Determine the [x, y] coordinate at the center of the cell enclosing the given text.  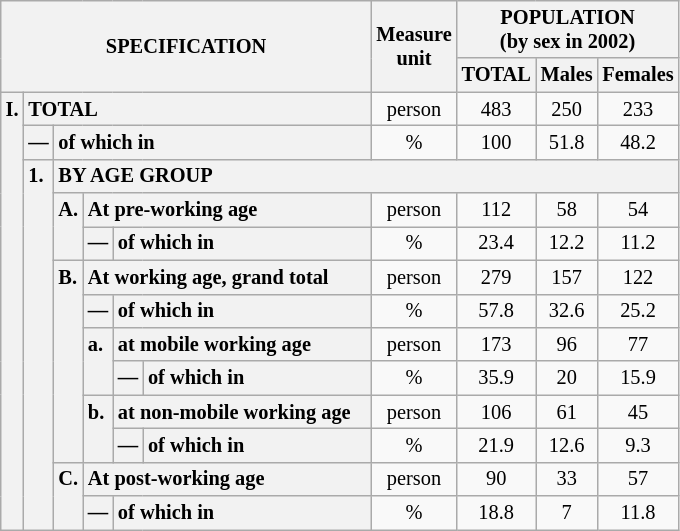
At working age, grand total [227, 277]
106 [496, 412]
48.2 [638, 142]
57 [638, 479]
57.8 [496, 311]
B. [68, 361]
At post-working age [227, 479]
Measure unit [414, 46]
32.6 [567, 311]
Females [638, 75]
23.4 [496, 243]
12.6 [567, 445]
100 [496, 142]
51.8 [567, 142]
BY AGE GROUP [366, 176]
21.9 [496, 445]
Males [567, 75]
54 [638, 210]
35.9 [496, 378]
45 [638, 412]
173 [496, 344]
A. [68, 226]
at non-mobile working age [242, 412]
250 [567, 109]
96 [567, 344]
58 [567, 210]
20 [567, 378]
9.3 [638, 445]
At pre-working age [227, 210]
12.2 [567, 243]
I. [12, 311]
112 [496, 210]
279 [496, 277]
233 [638, 109]
18.8 [496, 513]
61 [567, 412]
157 [567, 277]
C. [68, 496]
1. [38, 344]
a. [98, 360]
25.2 [638, 311]
90 [496, 479]
SPECIFICATION [186, 46]
77 [638, 344]
11.2 [638, 243]
at mobile working age [242, 344]
b. [98, 428]
122 [638, 277]
POPULATION (by sex in 2002) [568, 29]
15.9 [638, 378]
483 [496, 109]
11.8 [638, 513]
7 [567, 513]
33 [567, 479]
